From the cell containing the given text, extract its center point as (X, Y) coordinate. 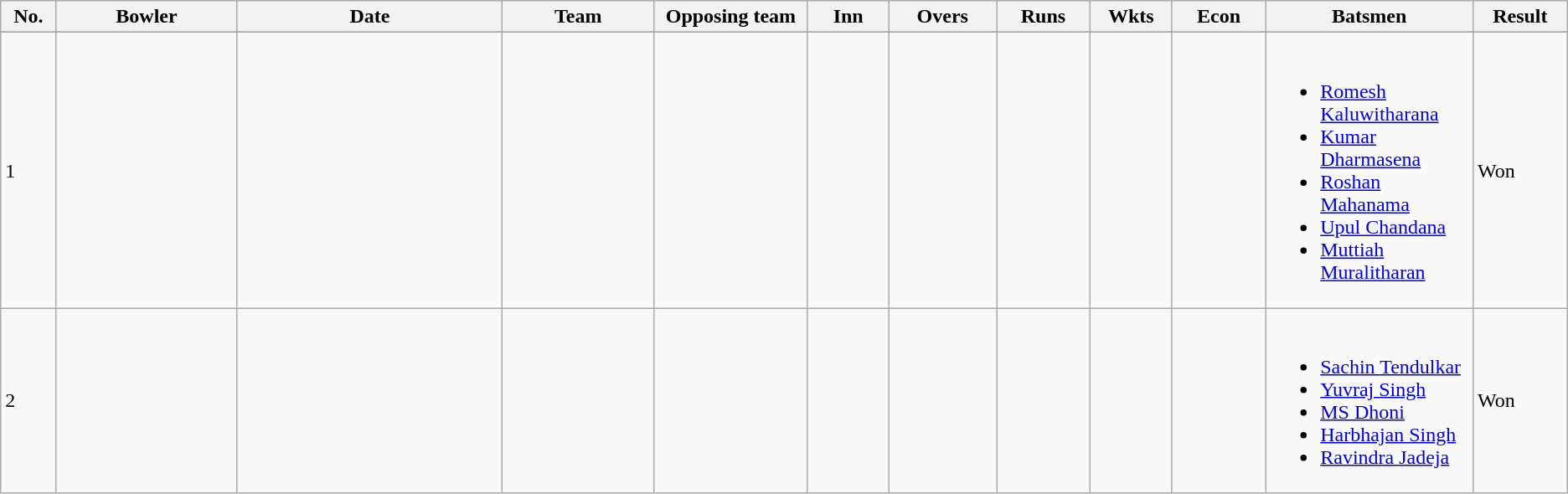
Batsmen (1369, 17)
Date (370, 17)
Romesh KaluwitharanaKumar DharmasenaRoshan MahanamaUpul ChandanaMuttiah Muralitharan (1369, 171)
Opposing team (730, 17)
1 (28, 171)
Wkts (1131, 17)
2 (28, 400)
Bowler (147, 17)
Runs (1044, 17)
Result (1519, 17)
Inn (848, 17)
Team (578, 17)
No. (28, 17)
Overs (943, 17)
Sachin TendulkarYuvraj SinghMS DhoniHarbhajan SinghRavindra Jadeja (1369, 400)
Econ (1218, 17)
